Search for the cell housing the specified text and yield its [X, Y] center coordinate. 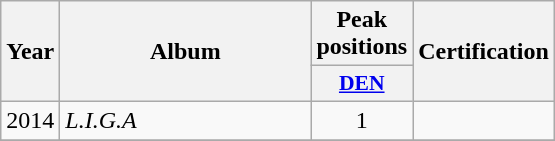
Certification [484, 52]
2014 [30, 120]
DEN [362, 84]
L.I.G.A [186, 120]
1 [362, 120]
Peak positions [362, 34]
Year [30, 52]
Album [186, 52]
